Provide the (x, y) coordinate of the cell's center where the given text is located.  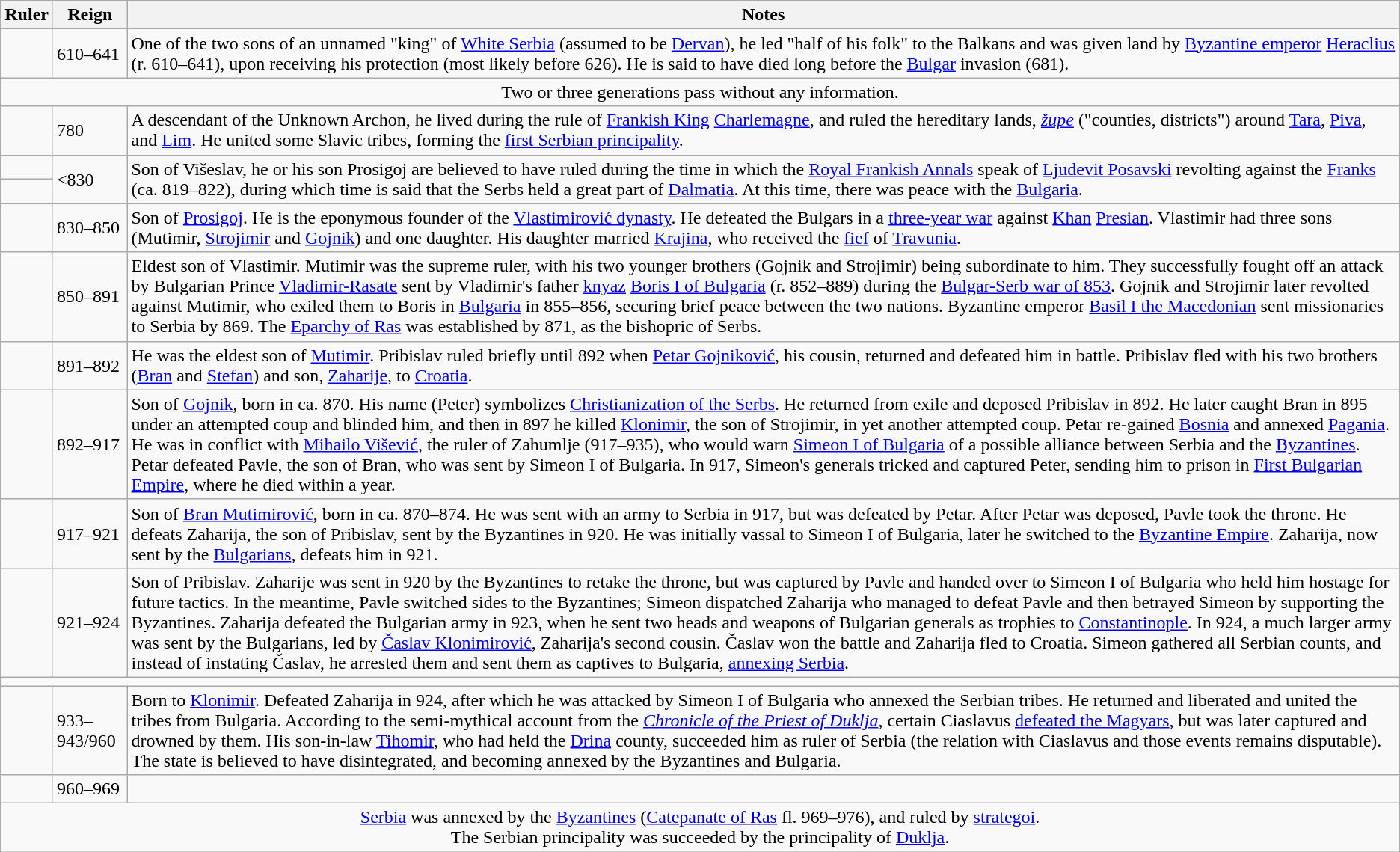
Reign (90, 15)
Notes (763, 15)
<830 (90, 180)
850–891 (90, 296)
917–921 (90, 533)
Ruler (27, 15)
960–969 (90, 789)
610–641 (90, 54)
933–943/960 (90, 730)
921–924 (90, 622)
830–850 (90, 227)
Two or three generations pass without any information. (700, 92)
892–917 (90, 444)
891–892 (90, 365)
780 (90, 130)
